Identify which cell holds the provided text, then report its [X, Y] central coordinate. 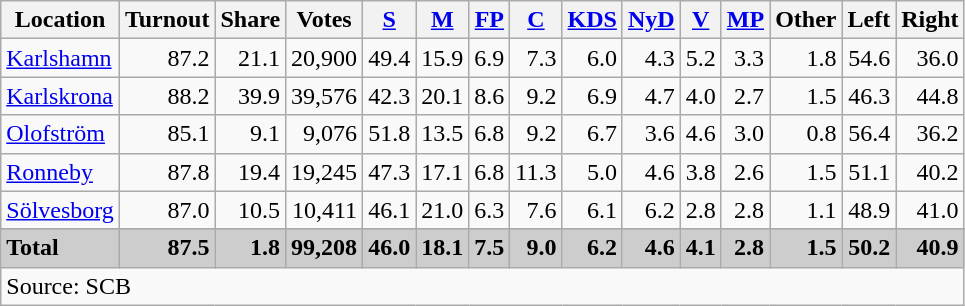
10.5 [250, 210]
50.2 [869, 248]
M [442, 20]
6.3 [490, 210]
87.8 [167, 172]
3.0 [745, 134]
44.8 [930, 96]
6.0 [592, 58]
Turnout [167, 20]
4.3 [651, 58]
42.3 [390, 96]
39.9 [250, 96]
Left [869, 20]
40.2 [930, 172]
39,576 [324, 96]
51.1 [869, 172]
2.7 [745, 96]
Olofström [60, 134]
40.9 [930, 248]
Right [930, 20]
3.3 [745, 58]
21.0 [442, 210]
87.2 [167, 58]
MP [745, 20]
V [700, 20]
4.0 [700, 96]
19.4 [250, 172]
99,208 [324, 248]
NyD [651, 20]
54.6 [869, 58]
13.5 [442, 134]
11.3 [536, 172]
7.6 [536, 210]
Sölvesborg [60, 210]
20.1 [442, 96]
19,245 [324, 172]
5.2 [700, 58]
Votes [324, 20]
9.0 [536, 248]
KDS [592, 20]
56.4 [869, 134]
3.8 [700, 172]
87.0 [167, 210]
C [536, 20]
6.1 [592, 210]
7.5 [490, 248]
15.9 [442, 58]
17.1 [442, 172]
5.0 [592, 172]
87.5 [167, 248]
10,411 [324, 210]
9.1 [250, 134]
Location [60, 20]
20,900 [324, 58]
8.6 [490, 96]
Karlskrona [60, 96]
S [390, 20]
Other [806, 20]
Source: SCB [482, 286]
49.4 [390, 58]
47.3 [390, 172]
4.1 [700, 248]
36.2 [930, 134]
Karlshamn [60, 58]
41.0 [930, 210]
Share [250, 20]
4.7 [651, 96]
85.1 [167, 134]
51.8 [390, 134]
3.6 [651, 134]
21.1 [250, 58]
Ronneby [60, 172]
18.1 [442, 248]
1.1 [806, 210]
46.1 [390, 210]
36.0 [930, 58]
2.6 [745, 172]
0.8 [806, 134]
46.3 [869, 96]
9,076 [324, 134]
Total [60, 248]
6.7 [592, 134]
FP [490, 20]
48.9 [869, 210]
7.3 [536, 58]
88.2 [167, 96]
46.0 [390, 248]
